Find where the given text appears and provide that cell's center as [x, y] coordinate. 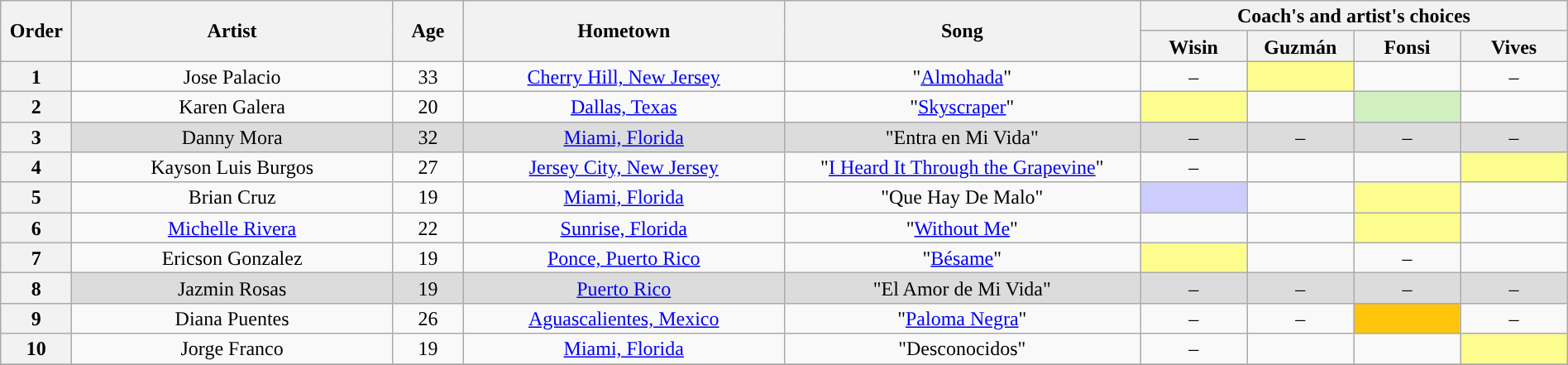
Vives [1513, 46]
"Without Me" [963, 228]
32 [428, 137]
Fonsi [1408, 46]
7 [36, 258]
Coach's and artist's choices [1355, 17]
Ponce, Puerto Rico [624, 258]
27 [428, 167]
8 [36, 288]
"Entra en Mi Vida" [963, 137]
26 [428, 318]
Karen Galera [232, 106]
Jersey City, New Jersey [624, 167]
9 [36, 318]
Brian Cruz [232, 197]
Guzmán [1300, 46]
Hometown [624, 31]
"Almohada" [963, 76]
Kayson Luis Burgos [232, 167]
Cherry Hill, New Jersey [624, 76]
2 [36, 106]
Danny Mora [232, 137]
5 [36, 197]
"Paloma Negra" [963, 318]
"Skyscraper" [963, 106]
33 [428, 76]
Jorge Franco [232, 349]
Ericson Gonzalez [232, 258]
3 [36, 137]
Order [36, 31]
"El Amor de Mi Vida" [963, 288]
"I Heard It Through the Grapevine" [963, 167]
"Desconocidos" [963, 349]
Song [963, 31]
Wisin [1194, 46]
"Que Hay De Malo" [963, 197]
"Bésame" [963, 258]
Age [428, 31]
Jose Palacio [232, 76]
Diana Puentes [232, 318]
Michelle Rivera [232, 228]
Sunrise, Florida [624, 228]
Puerto Rico [624, 288]
Jazmin Rosas [232, 288]
10 [36, 349]
Dallas, Texas [624, 106]
4 [36, 167]
6 [36, 228]
20 [428, 106]
Artist [232, 31]
Aguascalientes, Mexico [624, 318]
1 [36, 76]
22 [428, 228]
